Search for the cell housing the specified text and yield its [x, y] center coordinate. 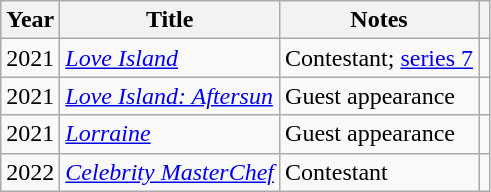
Love Island: Aftersun [170, 96]
Year [30, 20]
Title [170, 20]
2022 [30, 172]
Lorraine [170, 134]
Celebrity MasterChef [170, 172]
Contestant; series 7 [380, 58]
Contestant [380, 172]
Notes [380, 20]
Love Island [170, 58]
